Extract the [x, y] coordinate from the center of the cell holding the provided text.  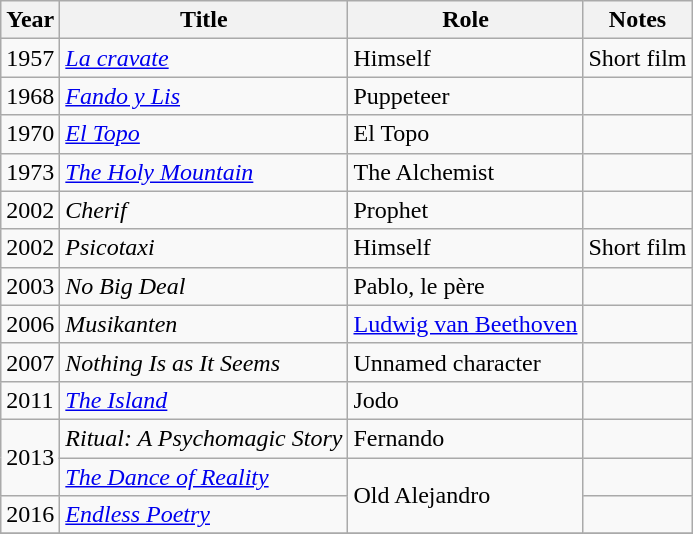
Nothing Is as It Seems [204, 362]
La cravate [204, 58]
No Big Deal [204, 286]
2006 [30, 324]
Endless Poetry [204, 515]
Fernando [466, 438]
Prophet [466, 210]
Old Alejandro [466, 496]
Fando y Lis [204, 96]
The Holy Mountain [204, 172]
Cherif [204, 210]
Musikanten [204, 324]
1970 [30, 134]
1973 [30, 172]
The Alchemist [466, 172]
2013 [30, 457]
The Dance of Reality [204, 477]
2003 [30, 286]
Ludwig van Beethoven [466, 324]
Pablo, le père [466, 286]
Title [204, 20]
1968 [30, 96]
Ritual: A Psychomagic Story [204, 438]
Notes [638, 20]
Year [30, 20]
2016 [30, 515]
2011 [30, 400]
Role [466, 20]
Unnamed character [466, 362]
Jodo [466, 400]
2007 [30, 362]
Psicotaxi [204, 248]
1957 [30, 58]
The Island [204, 400]
Puppeteer [466, 96]
